Return [X, Y] of the center of cell containing provided text 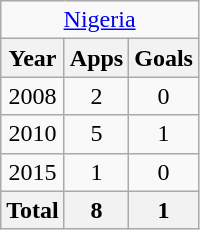
Nigeria [100, 20]
5 [96, 134]
2010 [33, 134]
2 [96, 96]
Year [33, 58]
Total [33, 210]
2015 [33, 172]
8 [96, 210]
2008 [33, 96]
Goals [164, 58]
Apps [96, 58]
